Scan for the cell matching the given text and deliver its (X, Y) coordinate at center. 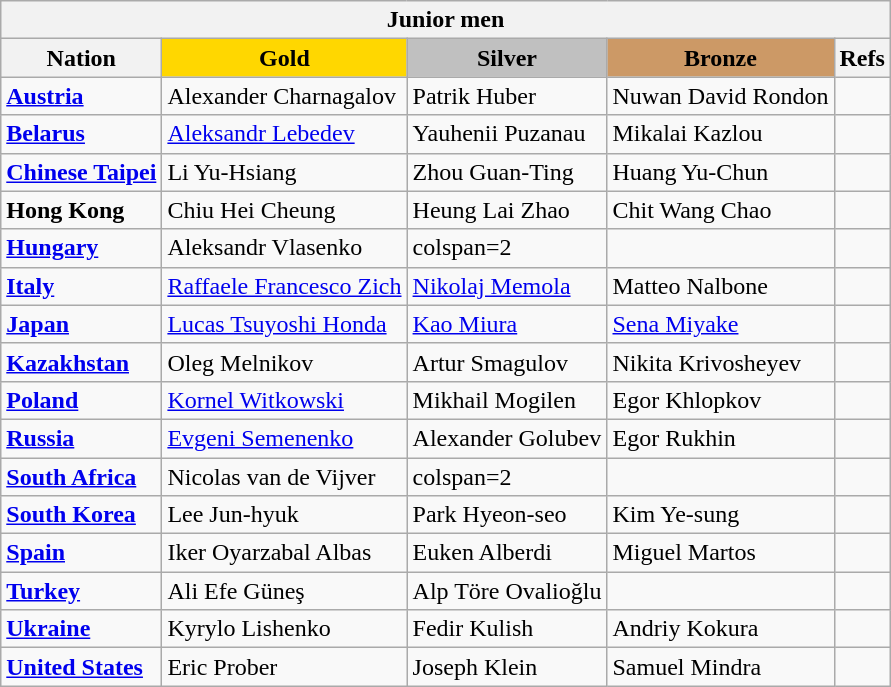
Andriy Kokura (720, 629)
Evgeni Semenenko (284, 438)
Hong Kong (82, 210)
Belarus (82, 134)
Heung Lai Zhao (507, 210)
Italy (82, 286)
Fedir Kulish (507, 629)
United States (82, 667)
Joseph Klein (507, 667)
Junior men (446, 20)
Eric Prober (284, 667)
Zhou Guan-Ting (507, 172)
Russia (82, 438)
Mikalai Kazlou (720, 134)
Gold (284, 58)
Refs (862, 58)
Nikolaj Memola (507, 286)
Huang Yu-Chun (720, 172)
Lee Jun-hyuk (284, 515)
Miguel Martos (720, 553)
Kornel Witkowski (284, 400)
Chinese Taipei (82, 172)
Ukraine (82, 629)
Egor Rukhin (720, 438)
Kyrylo Lishenko (284, 629)
Kao Miura (507, 324)
Nation (82, 58)
Kazakhstan (82, 362)
Ali Efe Güneş (284, 591)
Euken Alberdi (507, 553)
Park Hyeon-seo (507, 515)
Alexander Charnagalov (284, 96)
Aleksandr Lebedev (284, 134)
Nikita Krivosheyev (720, 362)
Sena Miyake (720, 324)
South Africa (82, 477)
Patrik Huber (507, 96)
Alexander Golubev (507, 438)
Li Yu-Hsiang (284, 172)
Bronze (720, 58)
Spain (82, 553)
Iker Oyarzabal Albas (284, 553)
Mikhail Mogilen (507, 400)
Lucas Tsuyoshi Honda (284, 324)
Chit Wang Chao (720, 210)
Aleksandr Vlasenko (284, 248)
Poland (82, 400)
Chiu Hei Cheung (284, 210)
Raffaele Francesco Zich (284, 286)
Matteo Nalbone (720, 286)
Oleg Melnikov (284, 362)
Turkey (82, 591)
Nicolas van de Vijver (284, 477)
Austria (82, 96)
Kim Ye-sung (720, 515)
Artur Smagulov (507, 362)
Egor Khlopkov (720, 400)
Silver (507, 58)
Yauhenii Puzanau (507, 134)
Hungary (82, 248)
Japan (82, 324)
South Korea (82, 515)
Alp Töre Ovalioğlu (507, 591)
Samuel Mindra (720, 667)
Nuwan David Rondon (720, 96)
